Return the (x, y) coordinate for the center point of the cell that contains the specified text.  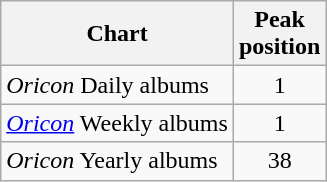
Chart (118, 34)
Oricon Yearly albums (118, 161)
Peakposition (279, 34)
Oricon Daily albums (118, 85)
Oricon Weekly albums (118, 123)
38 (279, 161)
